Output the [x, y] coordinate of the center of the cell containing the given text.  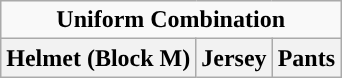
Uniform Combination [171, 20]
Jersey [234, 58]
Helmet (Block M) [98, 58]
Pants [306, 58]
